Search for the cell housing the specified text and yield its (X, Y) center coordinate. 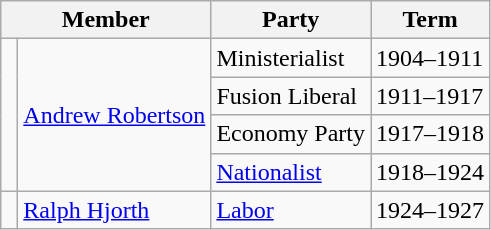
1904–1911 (430, 58)
Party (291, 20)
Ralph Hjorth (114, 210)
Andrew Robertson (114, 115)
Member (106, 20)
Nationalist (291, 172)
Labor (291, 210)
1918–1924 (430, 172)
Term (430, 20)
1924–1927 (430, 210)
1917–1918 (430, 134)
Economy Party (291, 134)
Ministerialist (291, 58)
1911–1917 (430, 96)
Fusion Liberal (291, 96)
